Return [X, Y] of the center of cell containing provided text 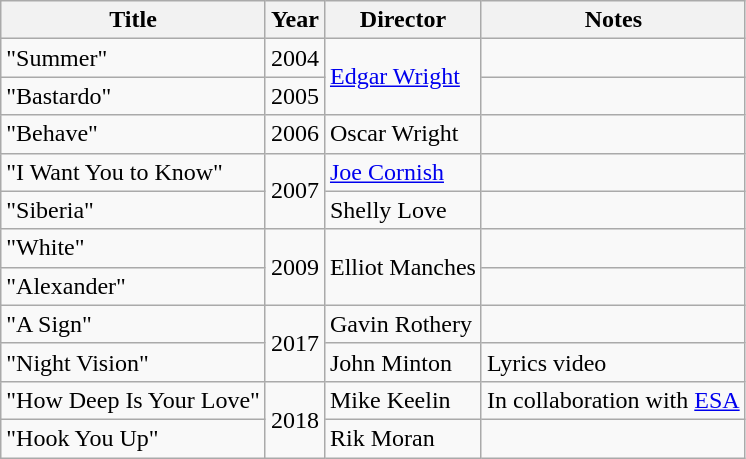
Shelly Love [402, 210]
Joe Cornish [402, 172]
Director [402, 20]
Elliot Manches [402, 267]
"How Deep Is Your Love" [134, 400]
"A Sign" [134, 324]
Year [294, 20]
"Behave" [134, 134]
2005 [294, 96]
Notes [613, 20]
"I Want You to Know" [134, 172]
John Minton [402, 362]
2017 [294, 343]
"Hook You Up" [134, 438]
"Bastardo" [134, 96]
2007 [294, 191]
"Night Vision" [134, 362]
Lyrics video [613, 362]
2018 [294, 419]
Gavin Rothery [402, 324]
In collaboration with ESA [613, 400]
"Siberia" [134, 210]
"Summer" [134, 58]
"White" [134, 248]
Oscar Wright [402, 134]
"Alexander" [134, 286]
Title [134, 20]
Mike Keelin [402, 400]
Rik Moran [402, 438]
2006 [294, 134]
Edgar Wright [402, 77]
2004 [294, 58]
2009 [294, 267]
